Scan for the cell matching the given text and deliver its (X, Y) coordinate at center. 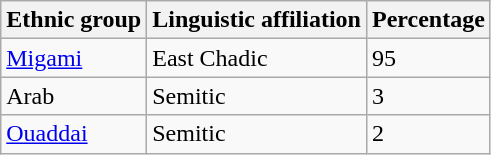
East Chadic (257, 58)
Ethnic group (74, 20)
Ouaddai (74, 134)
Migami (74, 58)
Percentage (428, 20)
Arab (74, 96)
95 (428, 58)
3 (428, 96)
Linguistic affiliation (257, 20)
2 (428, 134)
